Pinpoint the cell where the given text exists, returning its (X, Y) midpoint coordinate. 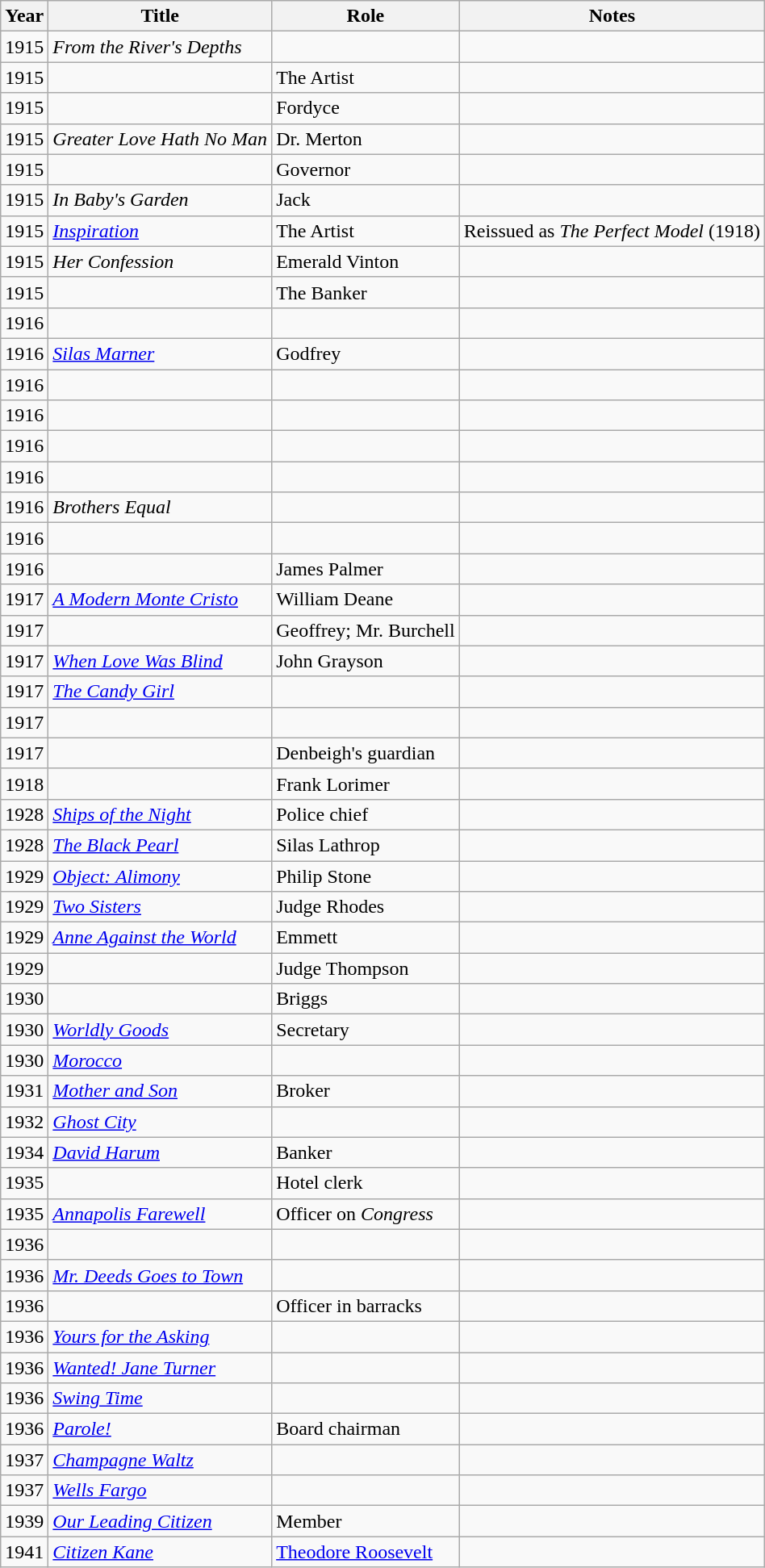
Ghost City (160, 1122)
Parole! (160, 1429)
Object: Alimony (160, 876)
Police chief (366, 814)
Role (366, 16)
Inspiration (160, 231)
When Love Was Blind (160, 661)
Wells Fargo (160, 1491)
Brothers Equal (160, 508)
Yours for the Asking (160, 1336)
John Grayson (366, 661)
The Banker (366, 292)
Board chairman (366, 1429)
1939 (24, 1521)
Greater Love Hath No Man (160, 139)
Citizen Kane (160, 1552)
1934 (24, 1152)
Anne Against the World (160, 938)
In Baby's Garden (160, 200)
The Black Pearl (160, 845)
Emerald Vinton (366, 261)
1932 (24, 1122)
Fordyce (366, 108)
Governor (366, 169)
Reissued as The Perfect Model (1918) (612, 231)
Officer on Congress (366, 1214)
Denbeigh's guardian (366, 753)
Judge Rhodes (366, 907)
Emmett (366, 938)
Dr. Merton (366, 139)
Silas Lathrop (366, 845)
Officer in barracks (366, 1306)
Member (366, 1521)
Jack (366, 200)
Briggs (366, 999)
Geoffrey; Mr. Burchell (366, 630)
Champagne Waltz (160, 1460)
Banker (366, 1152)
Worldly Goods (160, 1030)
From the River's Depths (160, 47)
A Modern Monte Cristo (160, 600)
Wanted! Jane Turner (160, 1368)
1941 (24, 1552)
Hotel clerk (366, 1183)
Year (24, 16)
Judge Thompson (366, 968)
Mr. Deeds Goes to Town (160, 1275)
Broker (366, 1091)
Title (160, 16)
The Candy Girl (160, 692)
Mother and Son (160, 1091)
Our Leading Citizen (160, 1521)
Notes (612, 16)
Swing Time (160, 1399)
Theodore Roosevelt (366, 1552)
Silas Marner (160, 353)
David Harum (160, 1152)
1931 (24, 1091)
Annapolis Farewell (160, 1214)
Secretary (366, 1030)
James Palmer (366, 569)
Frank Lorimer (366, 784)
Morocco (160, 1060)
Ships of the Night (160, 814)
William Deane (366, 600)
1918 (24, 784)
Her Confession (160, 261)
Two Sisters (160, 907)
Philip Stone (366, 876)
Godfrey (366, 353)
